Return the (x, y) coordinate for the center point of the cell that contains the specified text.  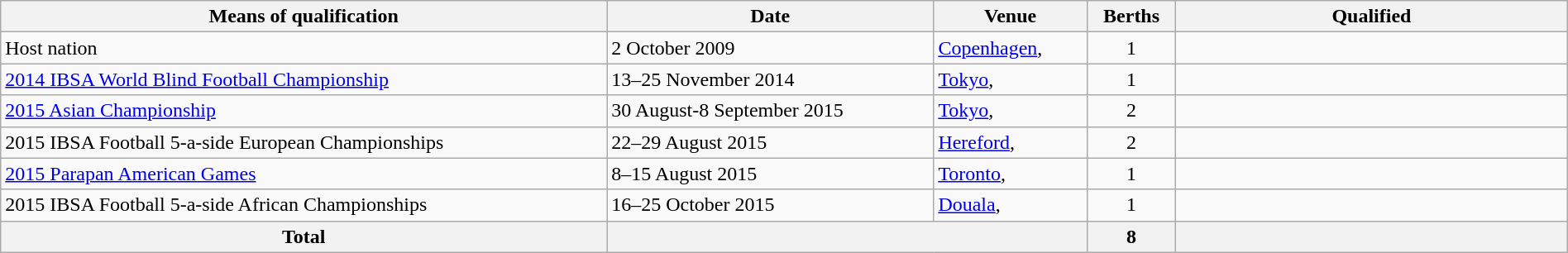
Toronto, (1011, 174)
13–25 November 2014 (771, 79)
Venue (1011, 17)
Qualified (1372, 17)
16–25 October 2015 (771, 205)
Host nation (304, 48)
Means of qualification (304, 17)
Douala, (1011, 205)
8–15 August 2015 (771, 174)
Date (771, 17)
2015 Parapan American Games (304, 174)
2 October 2009 (771, 48)
2015 IBSA Football 5-a-side European Championships (304, 142)
30 August-8 September 2015 (771, 111)
Copenhagen, (1011, 48)
2015 IBSA Football 5-a-side African Championships (304, 205)
8 (1131, 236)
Berths (1131, 17)
Total (304, 236)
22–29 August 2015 (771, 142)
2015 Asian Championship (304, 111)
Hereford, (1011, 142)
2014 IBSA World Blind Football Championship (304, 79)
